Output the (x, y) coordinate of the center of the cell containing the given text.  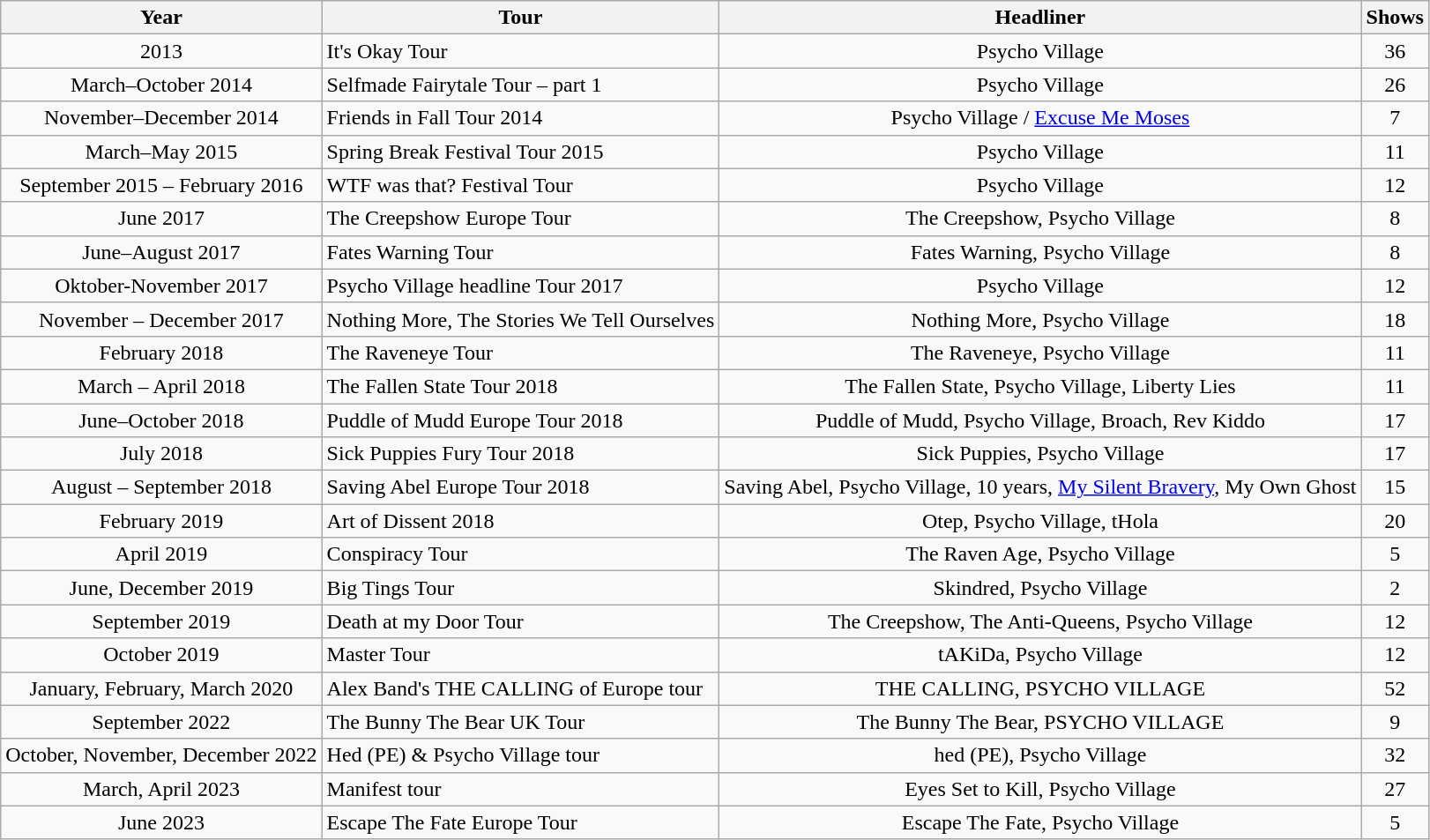
20 (1395, 521)
18 (1395, 319)
The Bunny The Bear, PSYCHO VILLAGE (1040, 722)
Year (161, 18)
Headliner (1040, 18)
Death at my Door Tour (520, 621)
The Creepshow, Psycho Village (1040, 219)
Nothing More, Psycho Village (1040, 319)
27 (1395, 789)
Sick Puppies, Psycho Village (1040, 454)
Shows (1395, 18)
Oktober-November 2017 (161, 286)
Otep, Psycho Village, tHola (1040, 521)
August – September 2018 (161, 487)
15 (1395, 487)
Sick Puppies Fury Tour 2018 (520, 454)
Conspiracy Tour (520, 554)
June–August 2017 (161, 252)
June, December 2019 (161, 588)
The Raveneye Tour (520, 353)
36 (1395, 51)
hed (PE), Psycho Village (1040, 755)
Tour (520, 18)
The Raven Age, Psycho Village (1040, 554)
Hed (PE) & Psycho Village tour (520, 755)
Psycho Village headline Tour 2017 (520, 286)
The Creepshow, The Anti-Queens, Psycho Village (1040, 621)
THE CALLING, PSYCHO VILLAGE (1040, 688)
Puddle of Mudd, Psycho Village, Broach, Rev Kiddo (1040, 420)
52 (1395, 688)
March – April 2018 (161, 386)
September 2015 – February 2016 (161, 185)
March–May 2015 (161, 152)
Spring Break Festival Tour 2015 (520, 152)
Puddle of Mudd Europe Tour 2018 (520, 420)
February 2019 (161, 521)
Fates Warning Tour (520, 252)
Saving Abel Europe Tour 2018 (520, 487)
7 (1395, 118)
July 2018 (161, 454)
June 2023 (161, 822)
January, February, March 2020 (161, 688)
June–October 2018 (161, 420)
September 2019 (161, 621)
Friends in Fall Tour 2014 (520, 118)
Skindred, Psycho Village (1040, 588)
Escape The Fate Europe Tour (520, 822)
March–October 2014 (161, 85)
Alex Band's THE CALLING of Europe tour (520, 688)
Art of Dissent 2018 (520, 521)
Selfmade Fairytale Tour – part 1 (520, 85)
Master Tour (520, 655)
September 2022 (161, 722)
32 (1395, 755)
April 2019 (161, 554)
November – December 2017 (161, 319)
Big Tings Tour (520, 588)
tAKiDa, Psycho Village (1040, 655)
26 (1395, 85)
November–December 2014 (161, 118)
March, April 2023 (161, 789)
June 2017 (161, 219)
Manifest tour (520, 789)
The Fallen State, Psycho Village, Liberty Lies (1040, 386)
Psycho Village / Excuse Me Moses (1040, 118)
The Creepshow Europe Tour (520, 219)
Eyes Set to Kill, Psycho Village (1040, 789)
February 2018 (161, 353)
The Bunny The Bear UK Tour (520, 722)
2 (1395, 588)
October, November, December 2022 (161, 755)
2013 (161, 51)
Saving Abel, Psycho Village, 10 years, My Silent Bravery, My Own Ghost (1040, 487)
9 (1395, 722)
Nothing More, The Stories We Tell Ourselves (520, 319)
Escape The Fate, Psycho Village (1040, 822)
Fates Warning, Psycho Village (1040, 252)
October 2019 (161, 655)
WTF was that? Festival Tour (520, 185)
It's Okay Tour (520, 51)
The Fallen State Tour 2018 (520, 386)
The Raveneye, Psycho Village (1040, 353)
